From the cell containing the given text, extract its center point as [X, Y] coordinate. 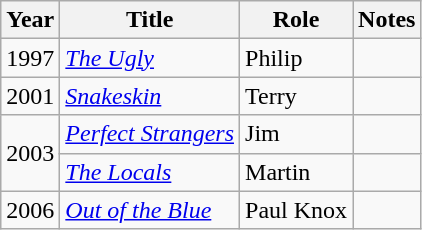
The Locals [150, 172]
2006 [30, 210]
The Ugly [150, 58]
Title [150, 20]
Terry [296, 96]
Snakeskin [150, 96]
Jim [296, 134]
2003 [30, 153]
Perfect Strangers [150, 134]
2001 [30, 96]
Philip [296, 58]
1997 [30, 58]
Out of the Blue [150, 210]
Paul Knox [296, 210]
Year [30, 20]
Notes [387, 20]
Role [296, 20]
Martin [296, 172]
